Find where the given text appears and provide that cell's center as [X, Y] coordinate. 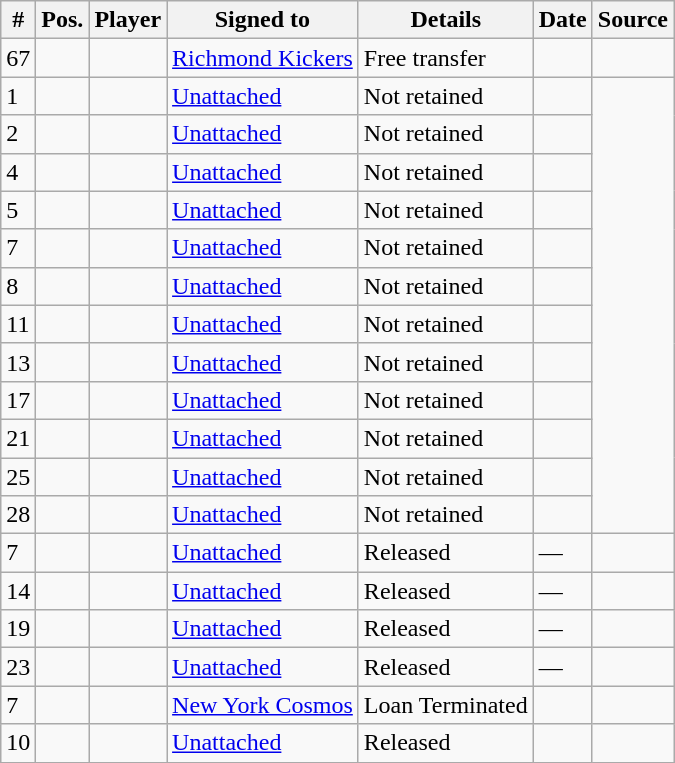
28 [18, 515]
Source [632, 20]
21 [18, 438]
17 [18, 400]
Pos. [62, 20]
14 [18, 591]
23 [18, 667]
Date [562, 20]
8 [18, 286]
13 [18, 362]
1 [18, 96]
Player [128, 20]
Loan Terminated [446, 705]
4 [18, 172]
5 [18, 210]
Details [446, 20]
New York Cosmos [263, 705]
19 [18, 629]
10 [18, 743]
67 [18, 58]
Richmond Kickers [263, 58]
25 [18, 477]
11 [18, 324]
# [18, 20]
Signed to [263, 20]
2 [18, 134]
Free transfer [446, 58]
